Provide the (x, y) coordinate of the cell's center where the given text is located.  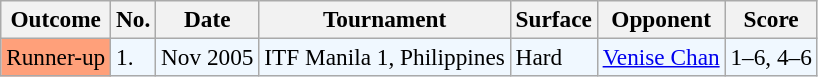
Score (771, 19)
Date (208, 19)
ITF Manila 1, Philippines (384, 57)
Surface (554, 19)
Opponent (661, 19)
Venise Chan (661, 57)
Outcome (56, 19)
No. (134, 19)
1–6, 4–6 (771, 57)
Runner-up (56, 57)
1. (134, 57)
Tournament (384, 19)
Nov 2005 (208, 57)
Hard (554, 57)
